Identify which cell holds the provided text, then report its [x, y] central coordinate. 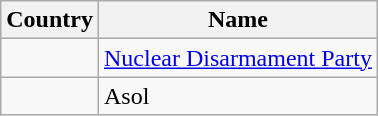
Nuclear Disarmament Party [238, 58]
Name [238, 20]
Asol [238, 96]
Country [50, 20]
